Locate the cell with the specified text and output its (X, Y) center coordinate. 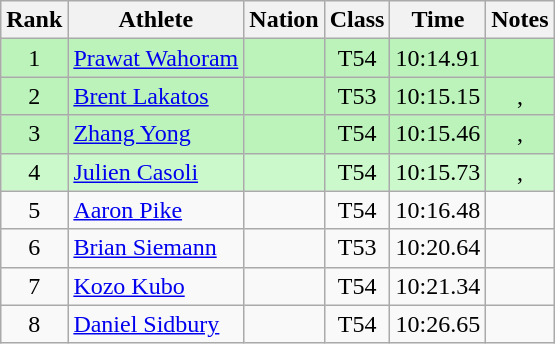
Kozo Kubo (156, 286)
10:20.64 (438, 248)
3 (34, 134)
Athlete (156, 20)
Daniel Sidbury (156, 324)
Zhang Yong (156, 134)
10:15.73 (438, 172)
10:15.15 (438, 96)
Aaron Pike (156, 210)
Prawat Wahoram (156, 58)
Notes (520, 20)
Class (357, 20)
Brian Siemann (156, 248)
7 (34, 286)
8 (34, 324)
1 (34, 58)
Time (438, 20)
10:15.46 (438, 134)
6 (34, 248)
10:26.65 (438, 324)
Nation (284, 20)
2 (34, 96)
Rank (34, 20)
10:21.34 (438, 286)
5 (34, 210)
Julien Casoli (156, 172)
10:14.91 (438, 58)
Brent Lakatos (156, 96)
10:16.48 (438, 210)
4 (34, 172)
